Locate the cell with the specified text and output its [X, Y] center coordinate. 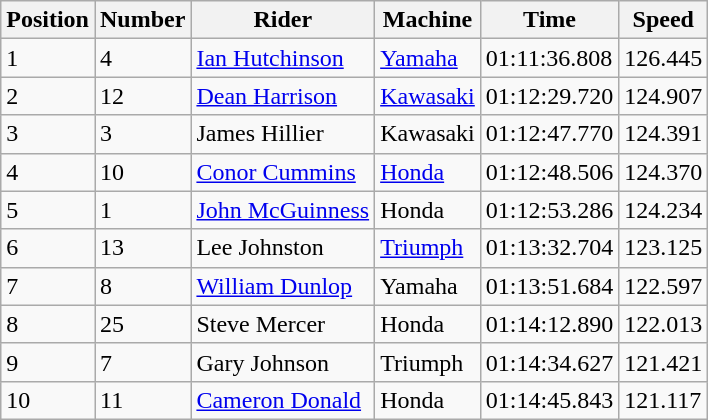
Dean Harrison [283, 96]
01:13:51.684 [549, 286]
124.370 [664, 172]
01:14:45.843 [549, 400]
01:13:32.704 [549, 248]
126.445 [664, 58]
13 [142, 248]
Cameron Donald [283, 400]
Ian Hutchinson [283, 58]
Conor Cummins [283, 172]
9 [48, 362]
Rider [283, 20]
Machine [428, 20]
01:12:48.506 [549, 172]
11 [142, 400]
01:12:47.770 [549, 134]
124.234 [664, 210]
121.421 [664, 362]
122.597 [664, 286]
6 [48, 248]
121.117 [664, 400]
01:11:36.808 [549, 58]
124.391 [664, 134]
Gary Johnson [283, 362]
William Dunlop [283, 286]
Speed [664, 20]
01:14:12.890 [549, 324]
5 [48, 210]
Steve Mercer [283, 324]
124.907 [664, 96]
Position [48, 20]
Lee Johnston [283, 248]
01:12:53.286 [549, 210]
John McGuinness [283, 210]
Number [142, 20]
123.125 [664, 248]
Time [549, 20]
James Hillier [283, 134]
122.013 [664, 324]
12 [142, 96]
01:14:34.627 [549, 362]
2 [48, 96]
25 [142, 324]
01:12:29.720 [549, 96]
